Detect which cell encompasses the target text, then output its (x, y) center coordinate. 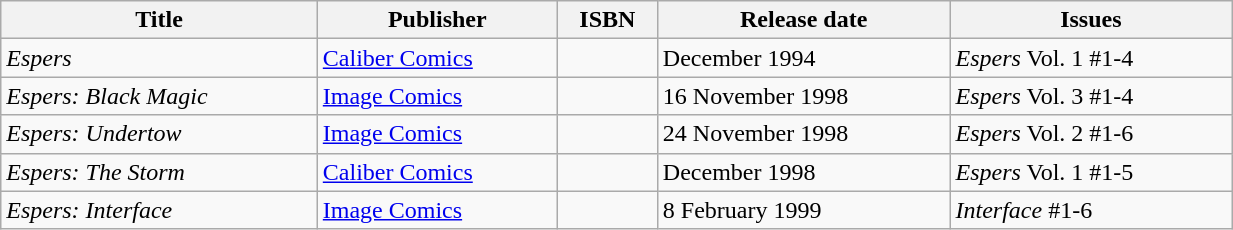
Interface #1-6 (1091, 210)
16 November 1998 (804, 96)
Issues (1091, 20)
December 1998 (804, 172)
8 February 1999 (804, 210)
Espers Vol. 1 #1-5 (1091, 172)
Espers: Black Magic (160, 96)
Espers Vol. 3 #1-4 (1091, 96)
Espers: The Storm (160, 172)
ISBN (607, 20)
Espers: Interface (160, 210)
24 November 1998 (804, 134)
Espers Vol. 1 #1-4 (1091, 58)
Espers: Undertow (160, 134)
Title (160, 20)
Publisher (437, 20)
Espers Vol. 2 #1-6 (1091, 134)
Release date (804, 20)
December 1994 (804, 58)
Espers (160, 58)
